Capture the cell that displays the provided text and extract its [X, Y] central coordinate. 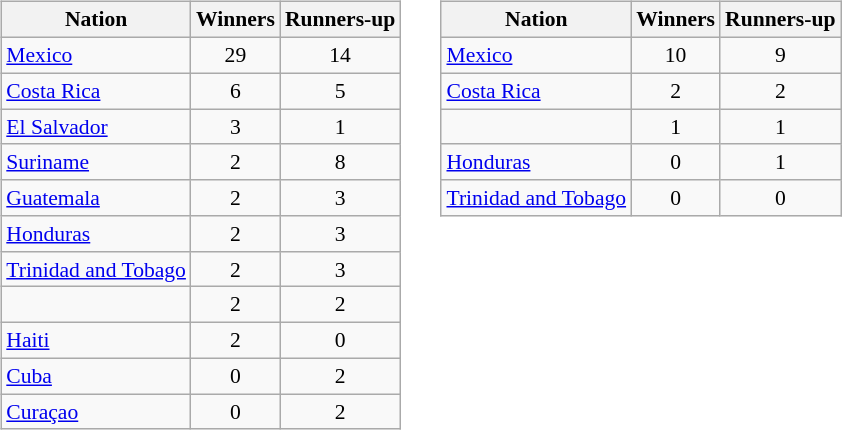
10 [676, 55]
14 [340, 55]
El Salvador [96, 127]
Guatemala [96, 198]
9 [780, 55]
Curaçao [96, 412]
Cuba [96, 376]
Suriname [96, 162]
5 [340, 91]
6 [236, 91]
Haiti [96, 340]
8 [340, 162]
29 [236, 55]
